Find where the given text appears and provide that cell's center as (x, y) coordinate. 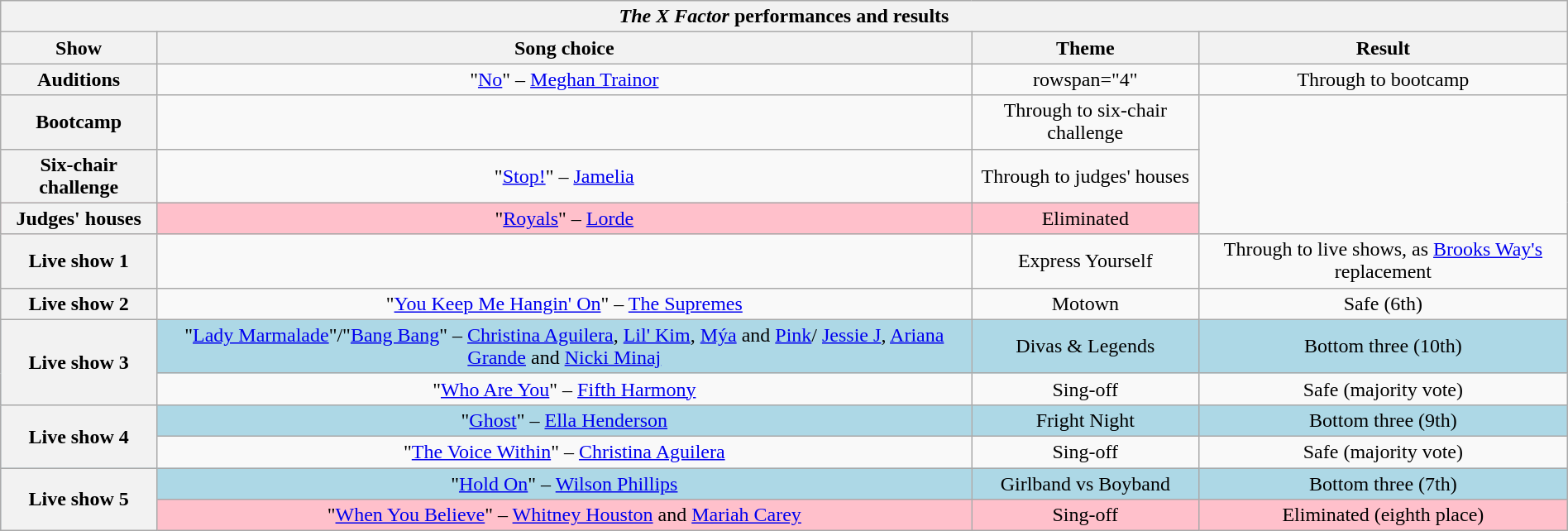
Song choice (565, 48)
Live show 3 (79, 362)
Fright Night (1085, 420)
Through to live shows, as Brooks Way's replacement (1384, 261)
Result (1384, 48)
Live show 4 (79, 436)
Express Yourself (1085, 261)
Through to judges' houses (1085, 175)
"You Keep Me Hangin' On" – The Supremes (565, 304)
"Who Are You" – Fifth Harmony (565, 389)
"The Voice Within" – Christina Aguilera (565, 452)
"Stop!" – Jamelia (565, 175)
Safe (6th) (1384, 304)
Show (79, 48)
Eliminated (1085, 218)
Live show 5 (79, 500)
Live show 1 (79, 261)
Bottom three (10th) (1384, 346)
"Royals" – Lorde (565, 218)
Bottom three (7th) (1384, 484)
Bootcamp (79, 122)
Girlband vs Boyband (1085, 484)
Bottom three (9th) (1384, 420)
"No" – Meghan Trainor (565, 79)
Live show 2 (79, 304)
Divas & Legends (1085, 346)
Auditions (79, 79)
Judges' houses (79, 218)
"Ghost" – Ella Henderson (565, 420)
"Lady Marmalade"/"Bang Bang" – Christina Aguilera, Lil' Kim, Mýa and Pink/ Jessie J, Ariana Grande and Nicki Minaj (565, 346)
Motown (1085, 304)
Through to bootcamp (1384, 79)
Through to six-chair challenge (1085, 122)
rowspan="4" (1085, 79)
"Hold On" – Wilson Phillips (565, 484)
"When You Believe" – Whitney Houston and Mariah Carey (565, 515)
Six-chair challenge (79, 175)
Theme (1085, 48)
Eliminated (eighth place) (1384, 515)
The X Factor performances and results (784, 17)
